Determine the [x, y] coordinate at the center of the cell enclosing the given text.  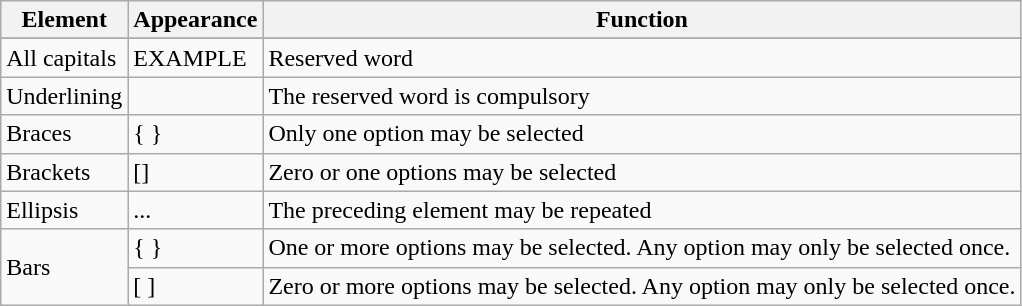
Ellipsis [64, 210]
Reserved word [642, 58]
Appearance [196, 20]
... [196, 210]
EXAMPLE [196, 58]
The preceding element may be repeated [642, 210]
All capitals [64, 58]
[] [196, 172]
Only one option may be selected [642, 134]
Bars [64, 267]
Brackets [64, 172]
Underlining [64, 96]
Braces [64, 134]
Function [642, 20]
One or more options may be selected. Any option may only be selected once. [642, 248]
Zero or more options may be selected. Any option may only be selected once. [642, 286]
[ ] [196, 286]
The reserved word is compulsory [642, 96]
Element [64, 20]
Zero or one options may be selected [642, 172]
